Capture the cell that displays the provided text and extract its [X, Y] central coordinate. 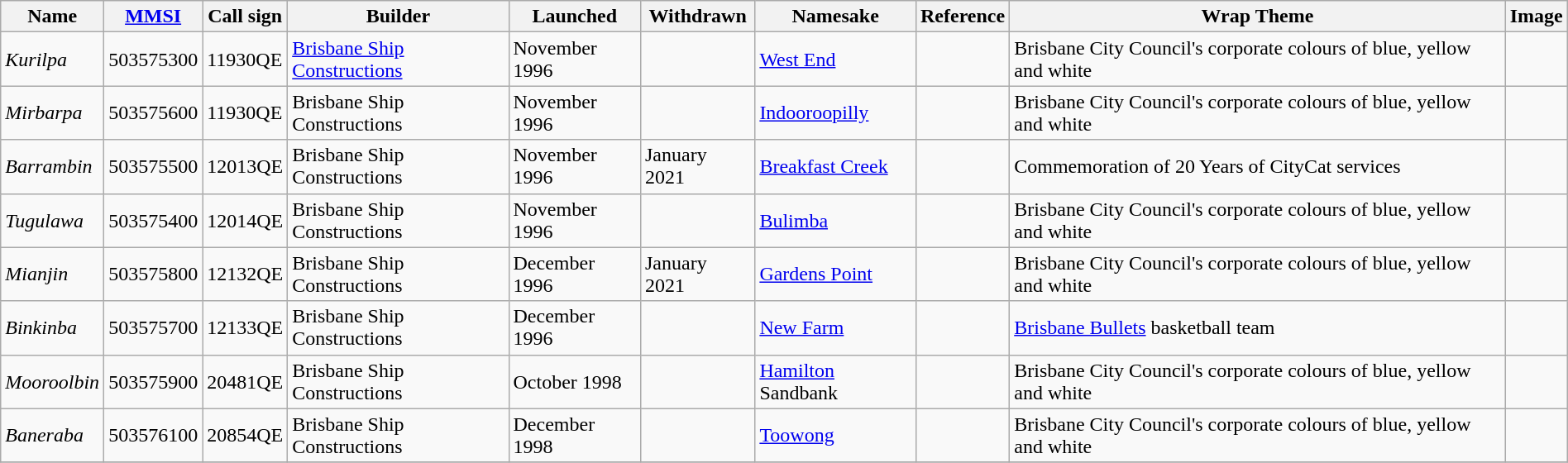
12013QE [245, 167]
Binkinba [53, 327]
Name [53, 17]
12133QE [245, 327]
Builder [399, 17]
Tugulawa [53, 220]
503575500 [154, 167]
Toowong [835, 435]
Mirbarpa [53, 112]
Namesake [835, 17]
Wrap Theme [1257, 17]
503575400 [154, 220]
Breakfast Creek [835, 167]
December 1998 [574, 435]
503575300 [154, 60]
503575600 [154, 112]
Hamilton Sandbank [835, 382]
Reference [963, 17]
New Farm [835, 327]
503575900 [154, 382]
12014QE [245, 220]
MMSI [154, 17]
12132QE [245, 274]
503576100 [154, 435]
Mianjin [53, 274]
Commemoration of 20 Years of CityCat services [1257, 167]
20481QE [245, 382]
Kurilpa [53, 60]
Barrambin [53, 167]
20854QE [245, 435]
West End [835, 60]
Mooroolbin [53, 382]
Withdrawn [697, 17]
Bulimba [835, 220]
Image [1537, 17]
Call sign [245, 17]
Launched [574, 17]
Baneraba [53, 435]
503575800 [154, 274]
Brisbane Bullets basketball team [1257, 327]
Gardens Point [835, 274]
503575700 [154, 327]
October 1998 [574, 382]
Indooroopilly [835, 112]
